For the text-containing cell, return its midpoint in [X, Y] coordinate format. 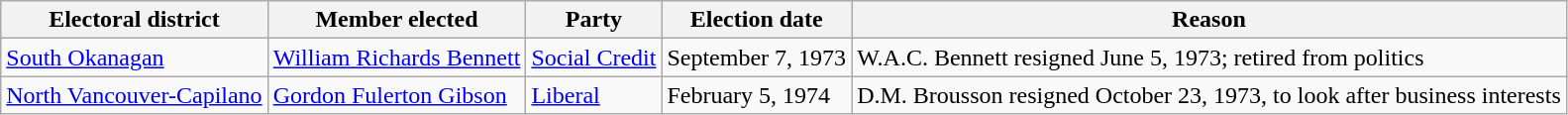
Liberal [594, 95]
North Vancouver-Capilano [135, 95]
Social Credit [594, 57]
William Richards Bennett [396, 57]
Gordon Fulerton Gibson [396, 95]
Election date [757, 20]
September 7, 1973 [757, 57]
Electoral district [135, 20]
South Okanagan [135, 57]
W.A.C. Bennett resigned June 5, 1973; retired from politics [1209, 57]
Party [594, 20]
Reason [1209, 20]
D.M. Brousson resigned October 23, 1973, to look after business interests [1209, 95]
Member elected [396, 20]
February 5, 1974 [757, 95]
